Return the [X, Y] coordinate for the center point of the cell that contains the specified text.  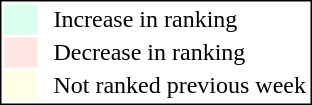
Not ranked previous week [180, 85]
Increase in ranking [180, 19]
Decrease in ranking [180, 53]
